Find where the given text appears and provide that cell's center as [x, y] coordinate. 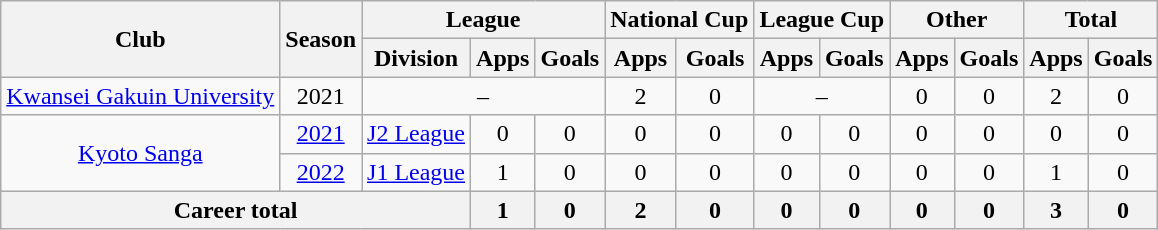
Career total [236, 210]
Season [321, 39]
3 [1056, 210]
Division [416, 58]
League Cup [822, 20]
Total [1091, 20]
J1 League [416, 172]
J2 League [416, 134]
Other [957, 20]
League [484, 20]
Kwansei Gakuin University [140, 96]
National Cup [680, 20]
2022 [321, 172]
Club [140, 39]
Kyoto Sanga [140, 153]
